Locate the cell with the specified text and output its [X, Y] center coordinate. 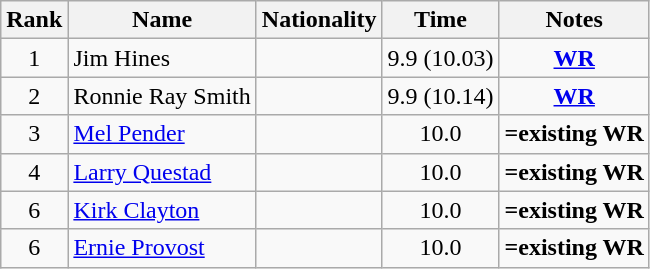
Larry Questad [162, 172]
2 [34, 96]
Time [440, 20]
Jim Hines [162, 58]
Ronnie Ray Smith [162, 96]
Notes [574, 20]
Kirk Clayton [162, 210]
1 [34, 58]
Rank [34, 20]
Nationality [319, 20]
9.9 (10.14) [440, 96]
Name [162, 20]
Ernie Provost [162, 248]
4 [34, 172]
3 [34, 134]
9.9 (10.03) [440, 58]
Mel Pender [162, 134]
